Find where the given text appears and provide that cell's center as [x, y] coordinate. 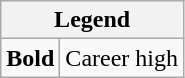
Career high [122, 58]
Legend [92, 20]
Bold [30, 58]
